Detect which cell encompasses the target text, then output its [X, Y] center coordinate. 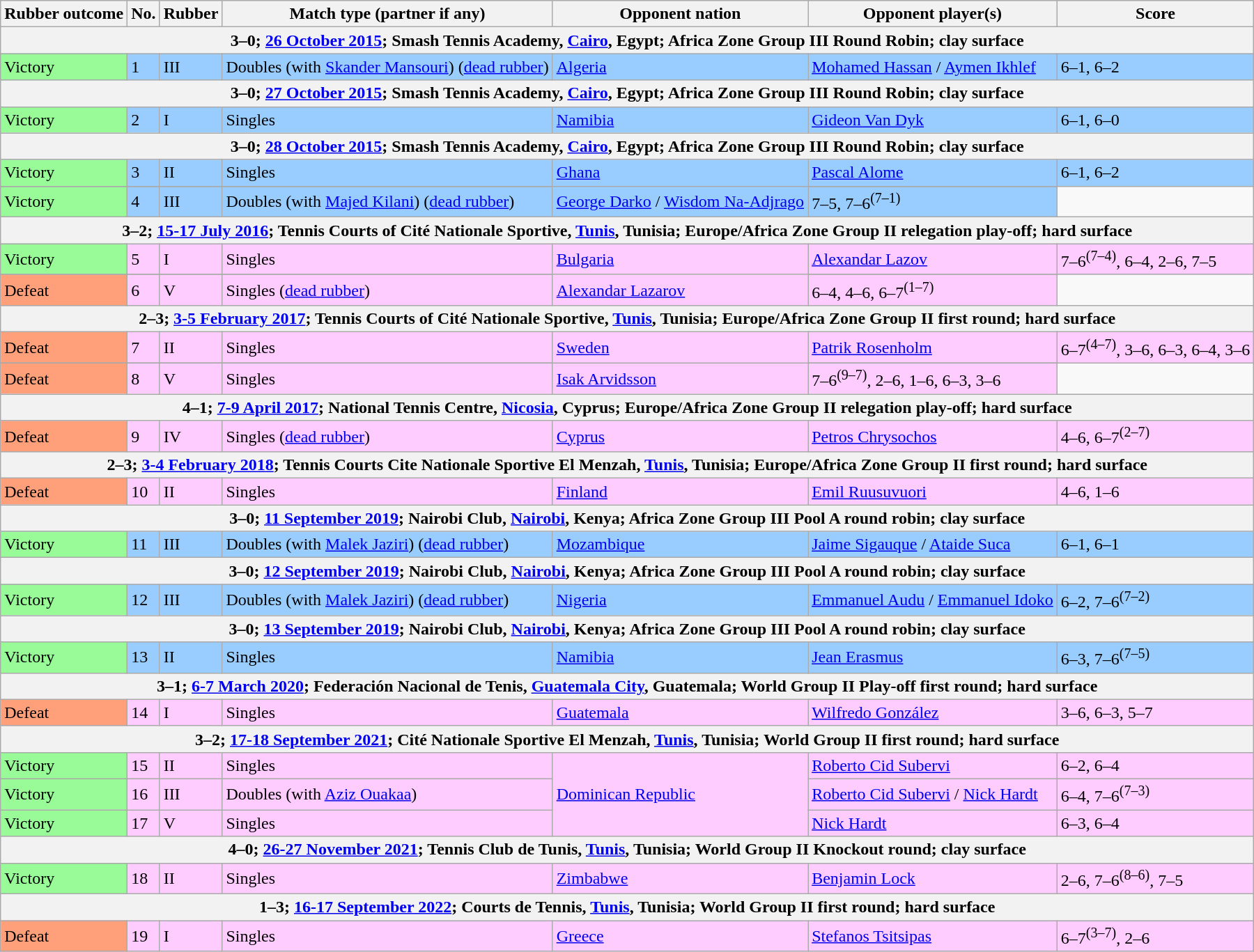
4–6, 1–6 [1155, 492]
Greece [680, 936]
Zimbabwe [680, 879]
Benjamin Lock [933, 879]
9 [144, 436]
Rubber outcome [64, 14]
Mozambique [680, 545]
2 [144, 120]
6–3, 7–6(7–5) [1155, 657]
4–6, 6–7(2–7) [1155, 436]
No. [144, 14]
13 [144, 657]
Isak Arvidsson [680, 379]
2–3; 3-4 February 2018; Tennis Courts Cite Nationale Sportive El Menzah, Tunis, Tunisia; Europe/Africa Zone Group II first round; hard surface [627, 465]
Sweden [680, 348]
Patrik Rosenholm [933, 348]
4 [144, 202]
6–7(3–7), 2–6 [1155, 936]
8 [144, 379]
Jaime Sigauque / Ataide Suca [933, 545]
1 [144, 67]
Nick Hardt [933, 823]
14 [144, 712]
15 [144, 765]
12 [144, 600]
Alexandar Lazarov [680, 290]
7 [144, 348]
Mohamed Hassan / Aymen Ikhlef [933, 67]
4–0; 26-27 November 2021; Tennis Club de Tunis, Tunis, Tunisia; World Group II Knockout round; clay surface [627, 850]
6–2, 7–6(7–2) [1155, 600]
Doubles (with Aziz Ouakaa) [387, 794]
3–0; 27 October 2015; Smash Tennis Academy, Cairo, Egypt; Africa Zone Group III Round Robin; clay surface [627, 93]
Wilfredo González [933, 712]
Cyprus [680, 436]
2–6, 7–6(8–6), 7–5 [1155, 879]
Opponent nation [680, 14]
Doubles (with Skander Mansouri) (dead rubber) [387, 67]
Dominican Republic [680, 794]
Stefanos Tsitsipas [933, 936]
3–0; 13 September 2019; Nairobi Club, Nairobi, Kenya; Africa Zone Group III Pool A round robin; clay surface [627, 629]
Emmanuel Audu / Emmanuel Idoko [933, 600]
6–2, 6–4 [1155, 765]
Score [1155, 14]
Emil Ruusuvuori [933, 492]
3–2; 17-18 September 2021; Cité Nationale Sportive El Menzah, Tunis, Tunisia; World Group II first round; hard surface [627, 739]
6 [144, 290]
George Darko / Wisdom Na-Adjrago [680, 202]
3–0; 28 October 2015; Smash Tennis Academy, Cairo, Egypt; Africa Zone Group III Round Robin; clay surface [627, 146]
3–6, 6–3, 5–7 [1155, 712]
6–7(4–7), 3–6, 6–3, 6–4, 3–6 [1155, 348]
3–2; 15-17 July 2016; Tennis Courts of Cité Nationale Sportive, Tunis, Tunisia; Europe/Africa Zone Group II relegation play-off; hard surface [627, 231]
2–3; 3-5 February 2017; Tennis Courts of Cité Nationale Sportive, Tunis, Tunisia; Europe/Africa Zone Group II first round; hard surface [627, 319]
18 [144, 879]
3–1; 6-7 March 2020; Federación Nacional de Tenis, Guatemala City, Guatemala; World Group II Play-off first round; hard surface [627, 686]
Pascal Alome [933, 173]
6–4, 7–6(7–3) [1155, 794]
Algeria [680, 67]
Rubber [191, 14]
Alexandar Lazov [933, 259]
3–0; 12 September 2019; Nairobi Club, Nairobi, Kenya; Africa Zone Group III Pool A round robin; clay surface [627, 571]
6–4, 4–6, 6–7(1–7) [933, 290]
6–3, 6–4 [1155, 823]
5 [144, 259]
11 [144, 545]
10 [144, 492]
Nigeria [680, 600]
Gideon Van Dyk [933, 120]
7–5, 7–6(7–1) [933, 202]
4–1; 7-9 April 2017; National Tennis Centre, Nicosia, Cyprus; Europe/Africa Zone Group II relegation play-off; hard surface [627, 407]
Doubles (with Majed Kilani) (dead rubber) [387, 202]
7–6(9–7), 2–6, 1–6, 6–3, 3–6 [933, 379]
Bulgaria [680, 259]
Jean Erasmus [933, 657]
1–3; 16-17 September 2022; Courts de Tennis, Tunis, Tunisia; World Group II first round; hard surface [627, 907]
IV [191, 436]
Guatemala [680, 712]
3–0; 26 October 2015; Smash Tennis Academy, Cairo, Egypt; Africa Zone Group III Round Robin; clay surface [627, 40]
Roberto Cid Subervi [933, 765]
Opponent player(s) [933, 14]
Finland [680, 492]
17 [144, 823]
Petros Chrysochos [933, 436]
7–6(7–4), 6–4, 2–6, 7–5 [1155, 259]
16 [144, 794]
6–1, 6–1 [1155, 545]
Roberto Cid Subervi / Nick Hardt [933, 794]
19 [144, 936]
3–0; 11 September 2019; Nairobi Club, Nairobi, Kenya; Africa Zone Group III Pool A round robin; clay surface [627, 518]
3 [144, 173]
Ghana [680, 173]
Match type (partner if any) [387, 14]
6–1, 6–0 [1155, 120]
